Scan for the cell matching the given text and deliver its [x, y] coordinate at center. 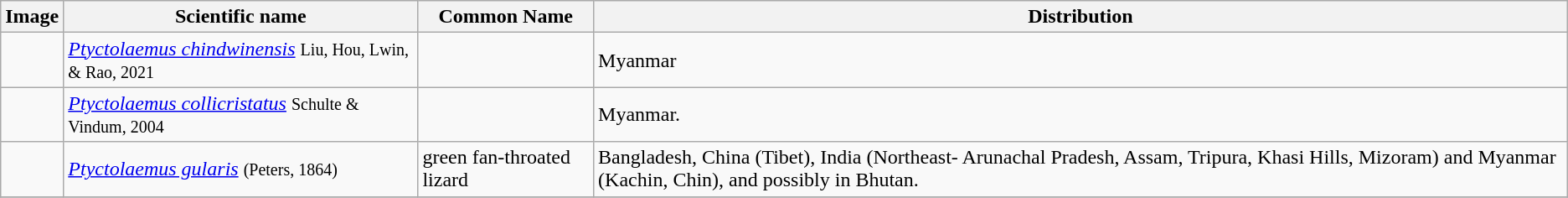
Image [32, 17]
green fan-throated lizard [506, 169]
Scientific name [241, 17]
Myanmar. [1081, 114]
Ptyctolaemus chindwinensis Liu, Hou, Lwin, & Rao, 2021 [241, 60]
Distribution [1081, 17]
Ptyctolaemus gularis (Peters, 1864) [241, 169]
Ptyctolaemus collicristatus Schulte & Vindum, 2004 [241, 114]
Myanmar [1081, 60]
Common Name [506, 17]
